Search for the cell housing the specified text and yield its [X, Y] center coordinate. 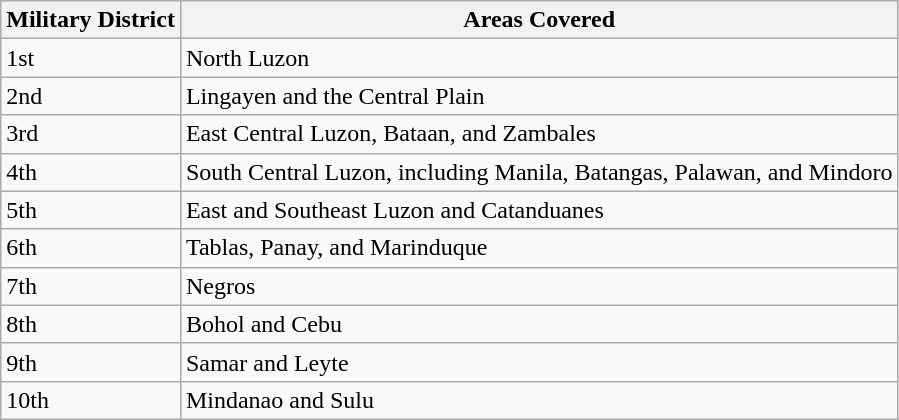
Tablas, Panay, and Marinduque [539, 248]
8th [91, 324]
7th [91, 286]
Bohol and Cebu [539, 324]
10th [91, 400]
2nd [91, 96]
4th [91, 172]
Lingayen and the Central Plain [539, 96]
South Central Luzon, including Manila, Batangas, Palawan, and Mindoro [539, 172]
North Luzon [539, 58]
East and Southeast Luzon and Catanduanes [539, 210]
3rd [91, 134]
1st [91, 58]
Negros [539, 286]
6th [91, 248]
Areas Covered [539, 20]
East Central Luzon, Bataan, and Zambales [539, 134]
Mindanao and Sulu [539, 400]
9th [91, 362]
Military District [91, 20]
5th [91, 210]
Samar and Leyte [539, 362]
